Pinpoint the cell where the given text exists, returning its [X, Y] midpoint coordinate. 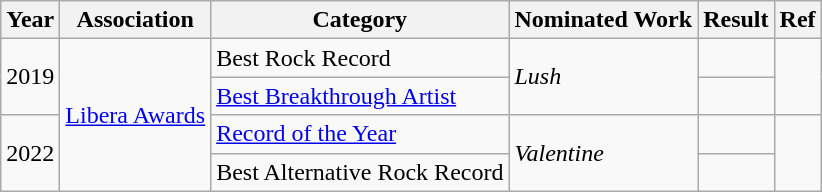
Record of the Year [360, 134]
Association [136, 20]
Category [360, 20]
Year [30, 20]
Libera Awards [136, 115]
Best Alternative Rock Record [360, 172]
Ref [798, 20]
Best Breakthrough Artist [360, 96]
Nominated Work [604, 20]
2019 [30, 77]
Best Rock Record [360, 58]
2022 [30, 153]
Lush [604, 77]
Result [736, 20]
Valentine [604, 153]
